Scan for the cell matching the given text and deliver its [X, Y] coordinate at center. 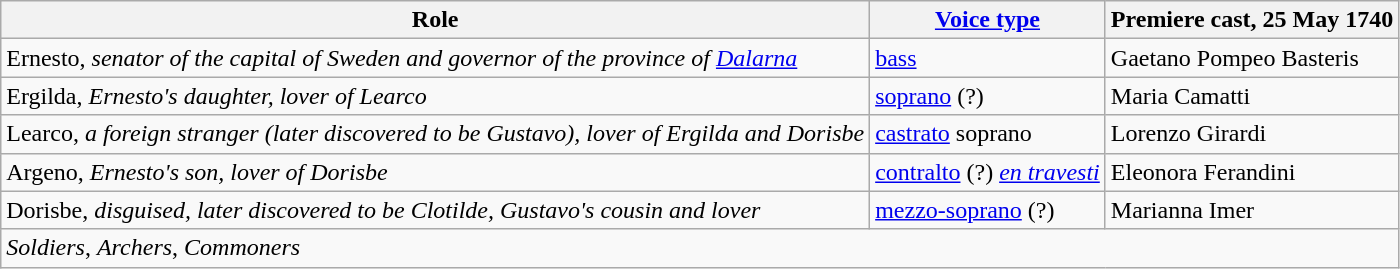
soprano (?) [988, 96]
Premiere cast, 25 May 1740 [1252, 20]
Learco, a foreign stranger (later discovered to be Gustavo), lover of Ergilda and Dorisbe [436, 134]
Voice type [988, 20]
mezzo-soprano (?) [988, 210]
contralto (?) en travesti [988, 172]
Ernesto, senator of the capital of Sweden and governor of the province of Dalarna [436, 58]
Argeno, Ernesto's son, lover of Dorisbe [436, 172]
Lorenzo Girardi [1252, 134]
castrato soprano [988, 134]
Role [436, 20]
Ergilda, Ernesto's daughter, lover of Learco [436, 96]
Gaetano Pompeo Basteris [1252, 58]
Soldiers, Archers, Commoners [700, 248]
Marianna Imer [1252, 210]
Dorisbe, disguised, later discovered to be Clotilde, Gustavo's cousin and lover [436, 210]
Eleonora Ferandini [1252, 172]
Maria Camatti [1252, 96]
bass [988, 58]
